Return (X, Y) of the center of cell containing provided text 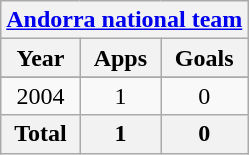
Year (40, 58)
Goals (204, 58)
2004 (40, 96)
Total (40, 134)
Apps (120, 58)
Andorra national team (124, 20)
